Search for the cell housing the specified text and yield its (x, y) center coordinate. 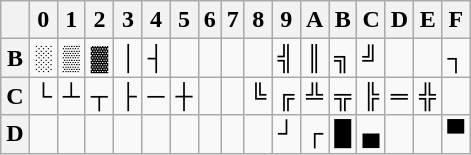
╦ (343, 96)
┌ (314, 134)
╗ (343, 58)
├ (128, 96)
▓ (100, 58)
┘ (286, 134)
3 (128, 20)
2 (100, 20)
┼ (184, 96)
│ (128, 58)
█ (343, 134)
╚ (258, 96)
8 (258, 20)
┐ (456, 58)
╠ (371, 96)
┤ (156, 58)
1 (71, 20)
═ (399, 96)
4 (156, 20)
╔ (286, 96)
░ (43, 58)
7 (232, 20)
╣ (286, 58)
┬ (100, 96)
╬ (428, 96)
0 (43, 20)
6 (210, 20)
└ (43, 96)
╝ (371, 58)
─ (156, 96)
▄ (371, 134)
A (314, 20)
E (428, 20)
▒ (71, 58)
┴ (71, 96)
▀ (456, 134)
5 (184, 20)
║ (314, 58)
F (456, 20)
9 (286, 20)
╩ (314, 96)
